Identify which cell holds the provided text, then report its [x, y] central coordinate. 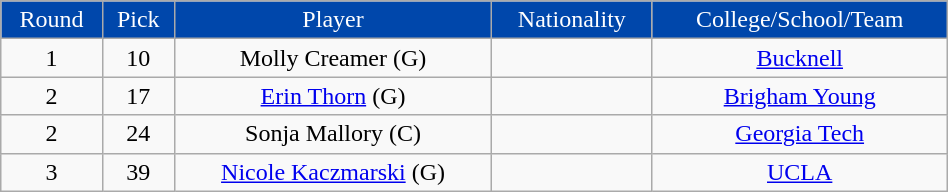
39 [138, 172]
Brigham Young [800, 96]
College/School/Team [800, 20]
Bucknell [800, 58]
Pick [138, 20]
Georgia Tech [800, 134]
Molly Creamer (G) [334, 58]
UCLA [800, 172]
24 [138, 134]
Nationality [572, 20]
1 [52, 58]
Erin Thorn (G) [334, 96]
Player [334, 20]
10 [138, 58]
Nicole Kaczmarski (G) [334, 172]
Sonja Mallory (C) [334, 134]
3 [52, 172]
Round [52, 20]
17 [138, 96]
